Identify which cell holds the provided text, then report its (x, y) central coordinate. 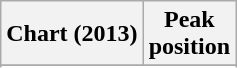
Chart (2013) (72, 34)
Peak position (189, 34)
